Determine the (X, Y) coordinate at the center of the cell enclosing the given text.  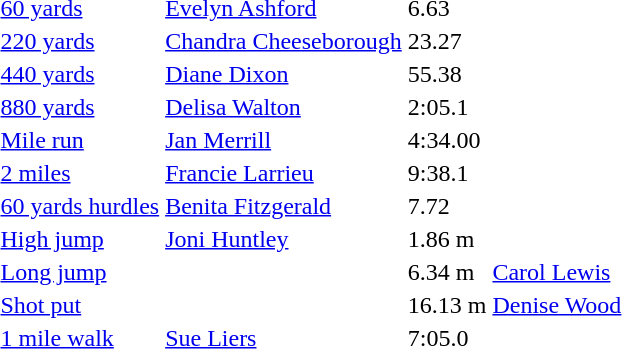
Diane Dixon (284, 74)
Francie Larrieu (284, 173)
16.13 m (447, 305)
Chandra Cheeseborough (284, 41)
2:05.1 (447, 107)
Jan Merrill (284, 140)
1.86 m (447, 239)
7.72 (447, 206)
55.38 (447, 74)
Benita Fitzgerald (284, 206)
4:34.00 (447, 140)
6.34 m (447, 272)
Delisa Walton (284, 107)
23.27 (447, 41)
9:38.1 (447, 173)
Joni Huntley (284, 239)
